Return [X, Y] of the center of cell containing provided text 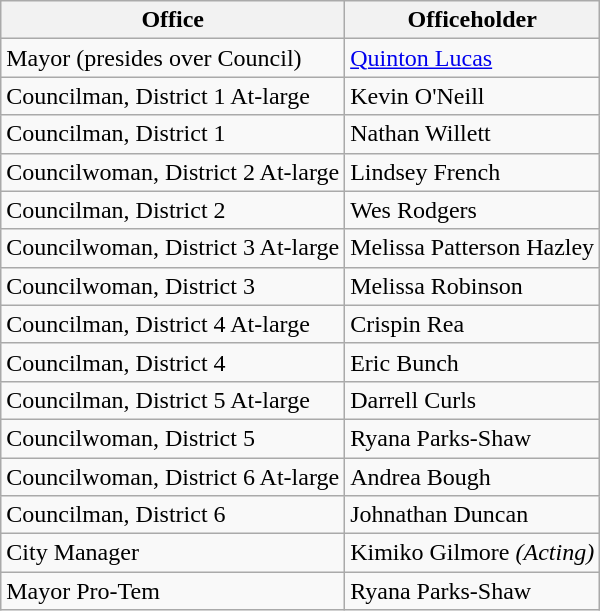
Councilman, District 4 At-large [173, 324]
City Manager [173, 553]
Mayor (presides over Council) [173, 58]
Mayor Pro-Tem [173, 591]
Councilwoman, District 3 At-large [173, 248]
Councilman, District 4 [173, 362]
Lindsey French [472, 172]
Wes Rodgers [472, 210]
Eric Bunch [472, 362]
Crispin Rea [472, 324]
Councilwoman, District 3 [173, 286]
Councilman, District 5 At-large [173, 400]
Darrell Curls [472, 400]
Melissa Patterson Hazley [472, 248]
Nathan Willett [472, 134]
Kimiko Gilmore (Acting) [472, 553]
Quinton Lucas [472, 58]
Kevin O'Neill [472, 96]
Office [173, 20]
Councilwoman, District 2 At-large [173, 172]
Councilman, District 1 [173, 134]
Councilman, District 6 [173, 515]
Councilwoman, District 6 At-large [173, 477]
Melissa Robinson [472, 286]
Councilwoman, District 5 [173, 438]
Johnathan Duncan [472, 515]
Andrea Bough [472, 477]
Councilman, District 1 At-large [173, 96]
Officeholder [472, 20]
Councilman, District 2 [173, 210]
